Determine the (X, Y) coordinate at the center of the cell enclosing the given text.  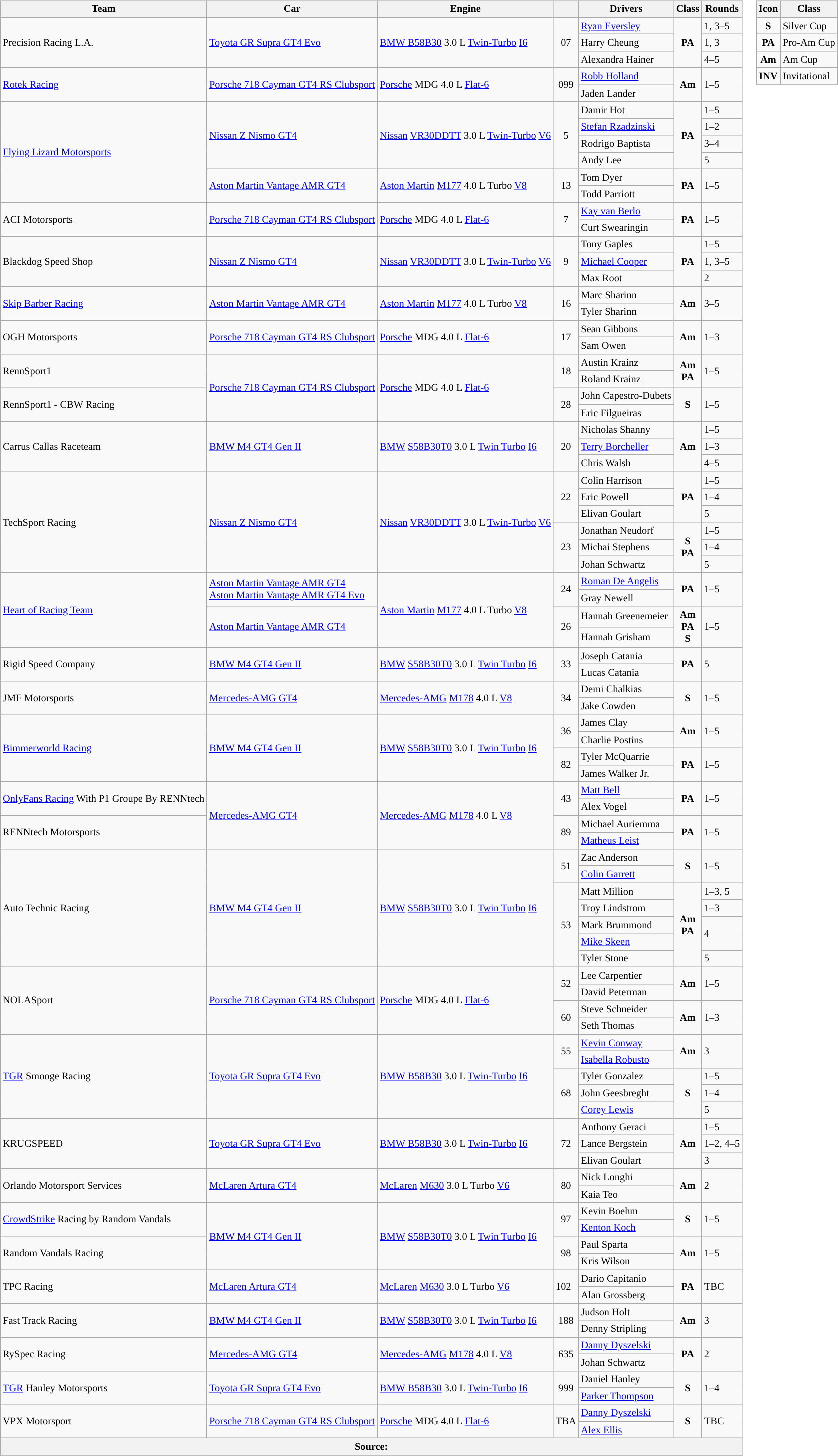
Denny Stripling (626, 1329)
Auto Technic Racing (104, 908)
3–5 (722, 303)
51 (566, 866)
17 (566, 337)
Lee Carpentier (626, 975)
Damir Hot (626, 110)
James Walker Jr. (626, 774)
102 (566, 1286)
Joseph Catania (626, 656)
98 (566, 1253)
Engine (465, 9)
Harry Cheung (626, 43)
Silver Cup (809, 26)
Charlie Postins (626, 740)
1, 3 (722, 43)
Troy Lindstrom (626, 908)
S PA (688, 547)
Daniel Hanley (626, 1379)
Tyler McQuarrie (626, 757)
Steve Schneider (626, 1009)
Anthony Geraci (626, 1127)
TPC Racing (104, 1286)
Aston Martin Vantage AMR GT4 Aston Martin Vantage AMR GT4 Evo (292, 589)
Roland Krainz (626, 379)
Car (292, 9)
OGH Motorsports (104, 337)
60 (566, 1017)
Lucas Catania (626, 673)
Zac Anderson (626, 858)
Alan Grossberg (626, 1295)
Michael Cooper (626, 261)
TechSport Racing (104, 522)
Rodrigo Baptista (626, 144)
TGR Hanley Motorsports (104, 1387)
James Clay (626, 723)
RennSport1 (104, 370)
Pro-Am Cup (809, 43)
999 (566, 1387)
Terry Borcheller (626, 447)
Team (104, 9)
Orlando Motorsport Services (104, 1185)
52 (566, 983)
Hannah Grisham (626, 637)
Eric Filgueiras (626, 413)
22 (566, 497)
TBA (566, 1421)
Michai Stephens (626, 548)
1–2 (722, 127)
16 (566, 303)
3–4 (722, 144)
Tyler Stone (626, 959)
Hannah Greenemeier (626, 616)
1–3, 5 (722, 891)
Kris Wilson (626, 1262)
Rotek Racing (104, 84)
72 (566, 1143)
INV (768, 76)
RENNtech Motorsports (104, 832)
4 (722, 933)
NOLASport (104, 1000)
Matheus Leist (626, 841)
Jake Cowden (626, 706)
Mike Skeen (626, 942)
Tom Dyer (626, 177)
Kevin Conway (626, 1043)
Jonathan Neudorf (626, 531)
53 (566, 925)
1–2, 4–5 (722, 1144)
099 (566, 84)
Flying Lizard Motorsports (104, 152)
Source: (371, 1447)
7 (566, 219)
Tony Gaples (626, 245)
Drivers (626, 9)
Andy Lee (626, 161)
89 (566, 832)
VPX Motorsport (104, 1421)
TGR Smooge Racing (104, 1076)
Parker Thompson (626, 1396)
Kenton Koch (626, 1228)
Jaden Lander (626, 93)
Marc Sharinn (626, 295)
68 (566, 1093)
36 (566, 731)
24 (566, 589)
Nick Longhi (626, 1177)
9 (566, 261)
Roman De Angelis (626, 581)
Carrus Callas Raceteam (104, 446)
Mark Brummond (626, 925)
Nicholas Shanny (626, 430)
Sam Owen (626, 346)
Rigid Speed Company (104, 664)
ACI Motorsports (104, 219)
Skip Barber Racing (104, 303)
Tyler Sharinn (626, 312)
Heart of Racing Team (104, 610)
43 (566, 798)
Max Root (626, 278)
20 (566, 446)
KRUGSPEED (104, 1143)
13 (566, 185)
Judson Holt (626, 1312)
OnlyFans Racing With P1 Groupe By RENNtech (104, 798)
Blackdog Speed Shop (104, 261)
Alexandra Hainer (626, 60)
Matt Bell (626, 790)
Bimmerworld Racing (104, 748)
RennSport1 - CBW Racing (104, 404)
Random Vandals Racing (104, 1253)
Am PA S (688, 627)
Kay van Berlo (626, 211)
Demi Chalkias (626, 689)
Stefan Rzadzinski (626, 127)
David Peterman (626, 992)
Icon (768, 9)
JMF Motorsports (104, 697)
28 (566, 404)
Seth Thomas (626, 1026)
RySpec Racing (104, 1354)
Kevin Boehm (626, 1211)
Colin Garrett (626, 874)
Michael Auriemma (626, 824)
26 (566, 627)
John Geesbreght (626, 1093)
Precision Racing L.A. (104, 42)
Dario Capitanio (626, 1278)
23 (566, 547)
Alex Vogel (626, 807)
Kaia Teo (626, 1194)
Matt Million (626, 891)
CrowdStrike Racing by Random Vandals (104, 1219)
97 (566, 1219)
Isabella Robusto (626, 1060)
188 (566, 1320)
Lance Bergstein (626, 1144)
Sean Gibbons (626, 329)
07 (566, 42)
Robb Holland (626, 76)
34 (566, 697)
John Capestro-Dubets (626, 396)
55 (566, 1051)
82 (566, 765)
Gray Newell (626, 598)
Corey Lewis (626, 1110)
Rounds (722, 9)
Austin Krainz (626, 362)
Curt Swearingin (626, 228)
Alex Ellis (626, 1430)
Invitational (809, 76)
Ryan Eversley (626, 26)
Fast Track Racing (104, 1320)
80 (566, 1185)
Eric Powell (626, 497)
Tyler Gonzalez (626, 1076)
Todd Parriott (626, 194)
18 (566, 370)
Am Cup (809, 60)
33 (566, 664)
Paul Sparta (626, 1245)
Colin Harrison (626, 480)
Chris Walsh (626, 463)
635 (566, 1354)
